Locate the cell with the specified text and output its (X, Y) center coordinate. 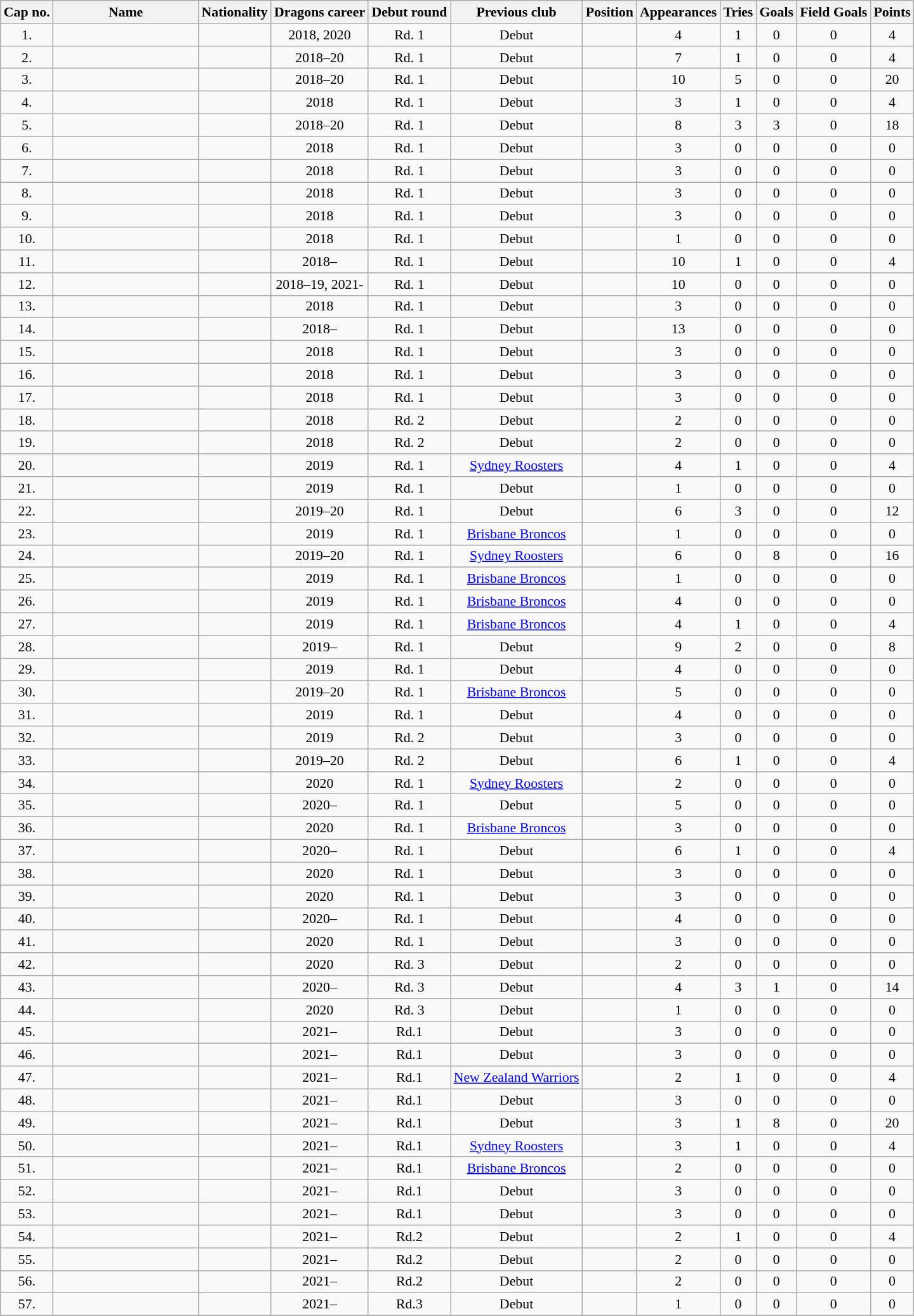
44. (27, 1009)
27. (27, 624)
51. (27, 1168)
25. (27, 578)
Field Goals (833, 11)
20. (27, 465)
42. (27, 964)
10. (27, 238)
40. (27, 919)
12. (27, 284)
4. (27, 102)
18. (27, 420)
7 (678, 57)
Name (126, 11)
47. (27, 1077)
2018–19, 2021- (320, 284)
16 (892, 556)
Tries (738, 11)
6. (27, 148)
17. (27, 397)
Cap no. (27, 11)
9 (678, 646)
49. (27, 1123)
29. (27, 669)
19. (27, 442)
Rd.3 (409, 1304)
11. (27, 261)
Nationality (234, 11)
48. (27, 1100)
45. (27, 1032)
21. (27, 488)
46. (27, 1054)
18 (892, 125)
30. (27, 692)
13. (27, 307)
36. (27, 828)
Previous club (517, 11)
43. (27, 987)
28. (27, 646)
32. (27, 737)
Debut round (409, 11)
31. (27, 715)
Points (892, 11)
Goals (776, 11)
16. (27, 375)
2019– (320, 646)
33. (27, 760)
35. (27, 805)
1. (27, 34)
50. (27, 1145)
53. (27, 1213)
New Zealand Warriors (517, 1077)
37. (27, 851)
12 (892, 510)
13 (678, 329)
39. (27, 896)
55. (27, 1259)
7. (27, 170)
Dragons career (320, 11)
3. (27, 79)
8. (27, 193)
41. (27, 941)
15. (27, 352)
57. (27, 1304)
34. (27, 783)
2018, 2020 (320, 34)
54. (27, 1236)
23. (27, 533)
Appearances (678, 11)
14. (27, 329)
2. (27, 57)
56. (27, 1282)
52. (27, 1191)
24. (27, 556)
38. (27, 874)
Position (609, 11)
9. (27, 216)
22. (27, 510)
26. (27, 601)
5. (27, 125)
14 (892, 987)
